Scan for the cell matching the given text and deliver its (x, y) coordinate at center. 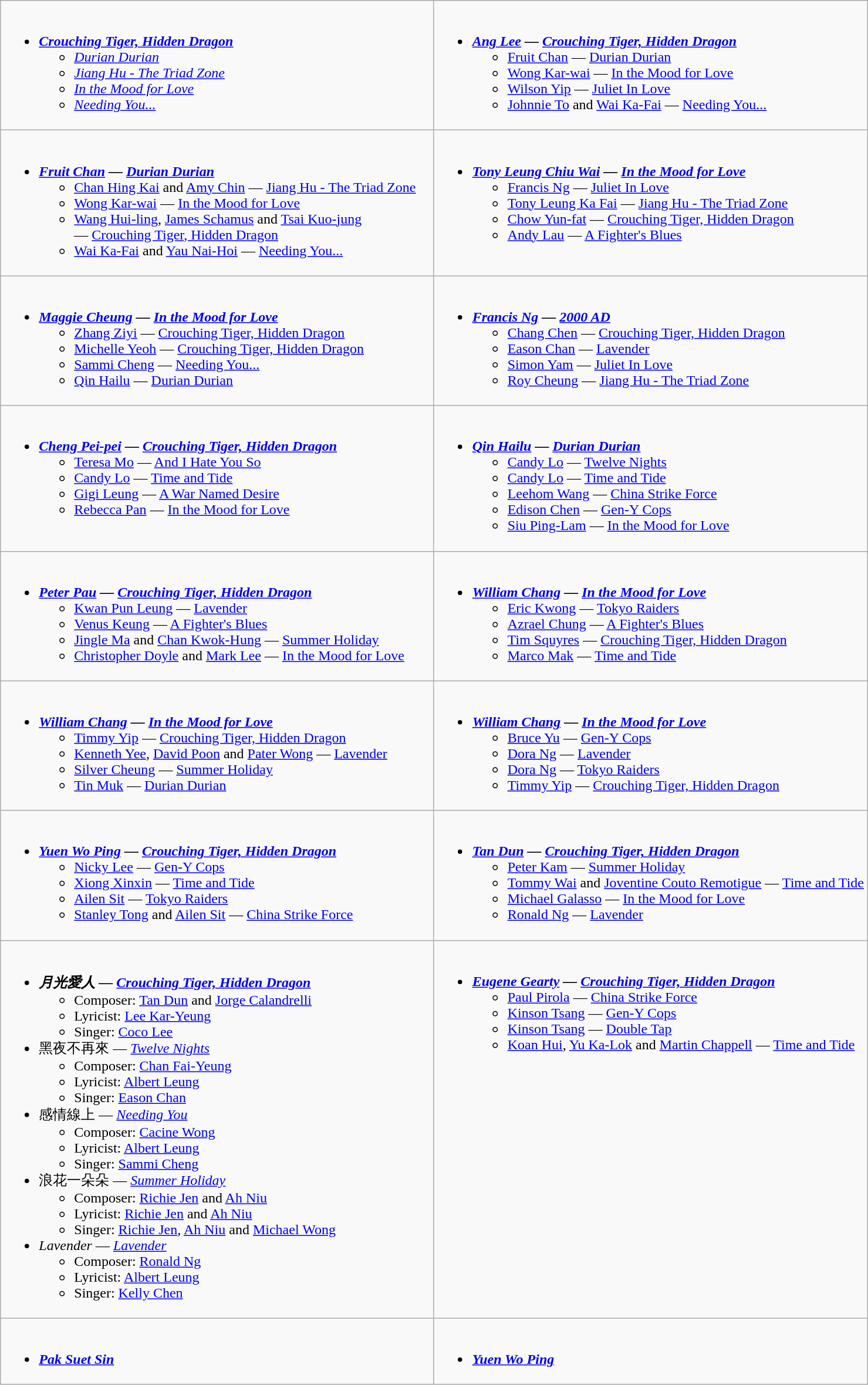
Yuen Wo Ping (650, 1351)
Francis Ng — 2000 ADChang Chen — Crouching Tiger, Hidden DragonEason Chan — LavenderSimon Yam — Juliet In LoveRoy Cheung — Jiang Hu - The Triad Zone (650, 340)
Crouching Tiger, Hidden DragonDurian DurianJiang Hu - The Triad ZoneIn the Mood for LoveNeeding You... (217, 66)
William Chang — In the Mood for LoveBruce Yu — Gen-Y CopsDora Ng — LavenderDora Ng — Tokyo RaidersTimmy Yip — Crouching Tiger, Hidden Dragon (650, 745)
Pak Suet Sin (217, 1351)
